Return the (x, y) coordinate for the center point of the cell that contains the specified text.  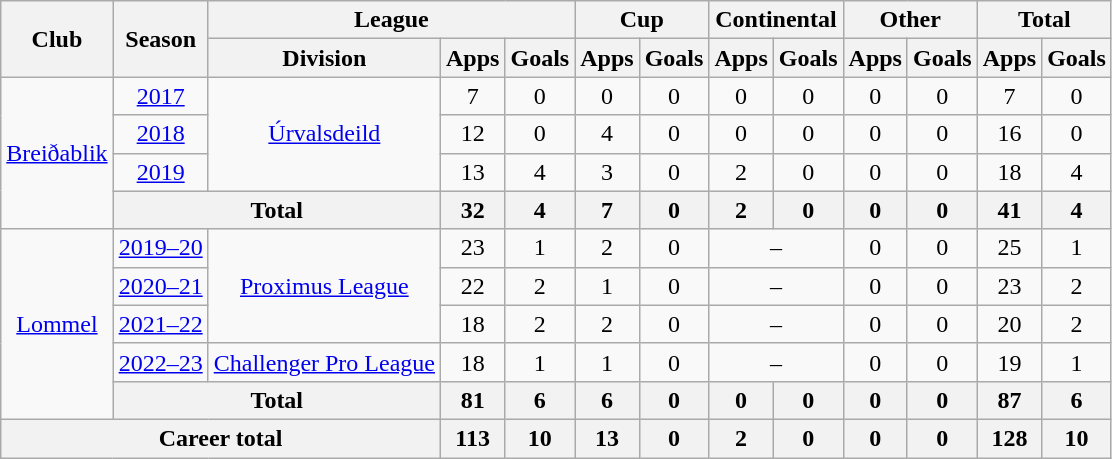
Cup (642, 20)
2018 (160, 134)
128 (1009, 438)
Division (324, 58)
12 (473, 134)
2020–21 (160, 286)
Continental (776, 20)
19 (1009, 362)
2017 (160, 96)
41 (1009, 210)
Challenger Pro League (324, 362)
81 (473, 400)
20 (1009, 324)
Úrvalsdeild (324, 134)
Club (57, 39)
22 (473, 286)
Season (160, 39)
2021–22 (160, 324)
Breiðablik (57, 153)
113 (473, 438)
2019 (160, 172)
League (391, 20)
Lommel (57, 324)
3 (607, 172)
Career total (221, 438)
32 (473, 210)
87 (1009, 400)
Other (910, 20)
Proximus League (324, 286)
2019–20 (160, 248)
25 (1009, 248)
16 (1009, 134)
2022–23 (160, 362)
